Capture the cell that displays the provided text and extract its [X, Y] central coordinate. 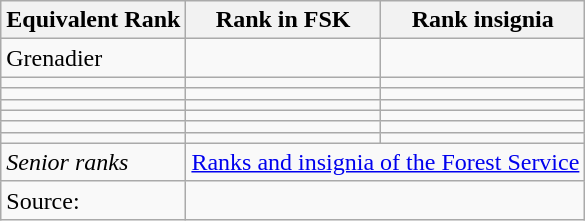
Rank in FSK [284, 20]
Source: [94, 200]
Rank insignia [482, 20]
Senior ranks [94, 162]
Ranks and insignia of the Forest Service [386, 162]
Equivalent Rank [94, 20]
Grenadier [94, 58]
